From the cell containing the given text, extract its center point as (X, Y) coordinate. 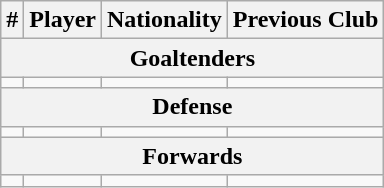
Previous Club (306, 20)
Defense (192, 107)
Forwards (192, 156)
Player (63, 20)
# (12, 20)
Nationality (165, 20)
Goaltenders (192, 58)
